Find where the given text appears and provide that cell's center as [X, Y] coordinate. 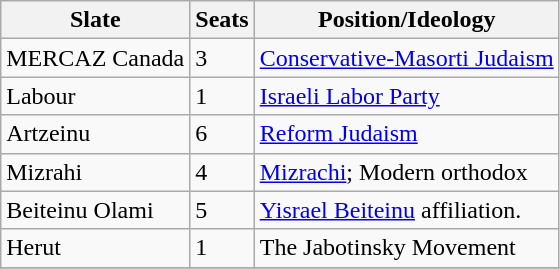
MERCAZ Canada [96, 58]
Israeli Labor Party [406, 96]
Herut [96, 248]
Yisrael Beiteinu affiliation. [406, 210]
Position/Ideology [406, 20]
Beiteinu Olami [96, 210]
3 [222, 58]
The Jabotinsky Movement [406, 248]
Artzeinu [96, 134]
Reform Judaism [406, 134]
Mizrachi; Modern orthodox [406, 172]
5 [222, 210]
Seats [222, 20]
Labour [96, 96]
6 [222, 134]
Mizrahi [96, 172]
4 [222, 172]
Conservative-Masorti Judaism [406, 58]
Slate [96, 20]
